Search for the cell housing the specified text and yield its [x, y] center coordinate. 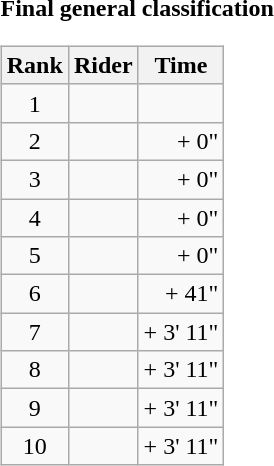
6 [34, 294]
8 [34, 370]
5 [34, 256]
7 [34, 332]
Rider [103, 65]
Time [181, 65]
4 [34, 217]
2 [34, 141]
3 [34, 179]
Rank [34, 65]
1 [34, 103]
10 [34, 446]
+ 41" [181, 294]
9 [34, 408]
